Return (x, y) of the center of cell containing provided text 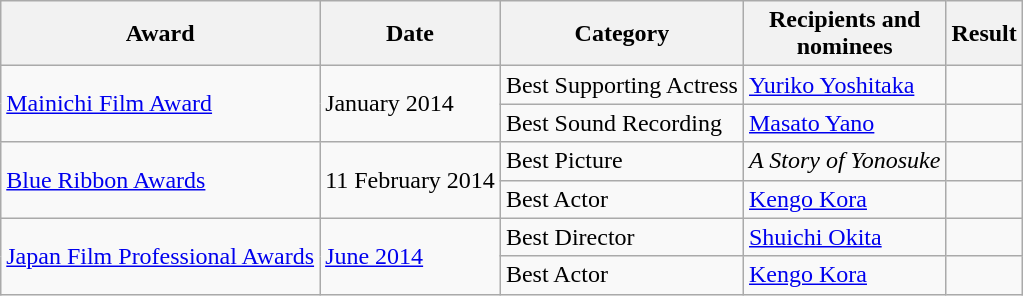
Mainichi Film Award (160, 104)
Date (410, 34)
Shuichi Okita (844, 237)
11 February 2014 (410, 180)
Best Sound Recording (622, 123)
Japan Film Professional Awards (160, 256)
Recipients and nominees (844, 34)
Best Director (622, 237)
Award (160, 34)
Result (984, 34)
Best Picture (622, 161)
June 2014 (410, 256)
A Story of Yonosuke (844, 161)
Yuriko Yoshitaka (844, 85)
Masato Yano (844, 123)
Best Supporting Actress (622, 85)
Blue Ribbon Awards (160, 180)
Category (622, 34)
January 2014 (410, 104)
